Extract the [x, y] coordinate from the center of the cell holding the provided text.  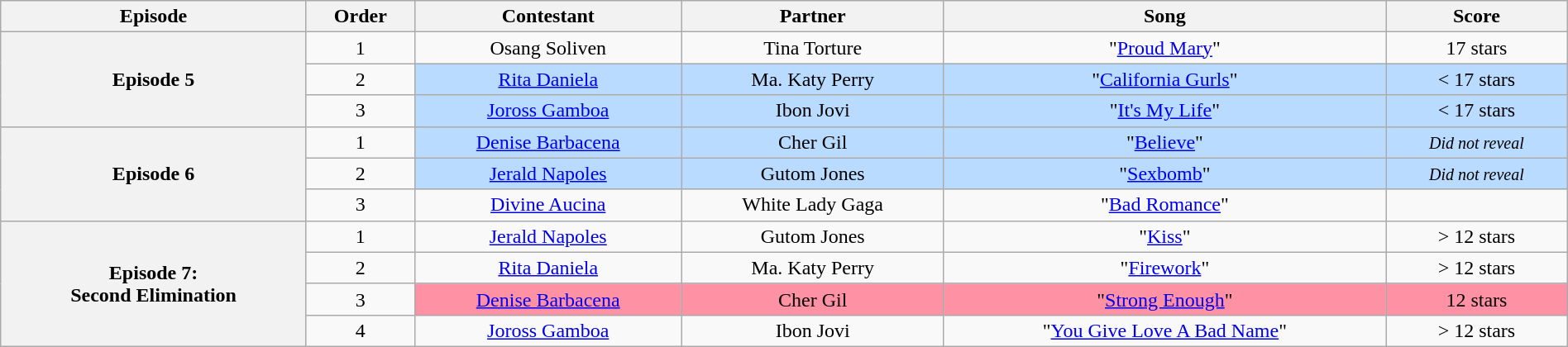
"You Give Love A Bad Name" [1164, 330]
"Firework" [1164, 268]
12 stars [1477, 299]
"Sexbomb" [1164, 173]
Osang Soliven [547, 48]
"Strong Enough" [1164, 299]
"It's My Life" [1164, 111]
"Kiss" [1164, 236]
"California Gurls" [1164, 79]
Order [361, 17]
Tina Torture [812, 48]
"Proud Mary" [1164, 48]
Episode 5 [154, 79]
"Bad Romance" [1164, 205]
Divine Aucina [547, 205]
Episode [154, 17]
"Believe" [1164, 142]
4 [361, 330]
Episode 6 [154, 173]
17 stars [1477, 48]
White Lady Gaga [812, 205]
Contestant [547, 17]
Partner [812, 17]
Episode 7:Second Elimination [154, 283]
Score [1477, 17]
Song [1164, 17]
